For the text-containing cell, return its midpoint in [X, Y] coordinate format. 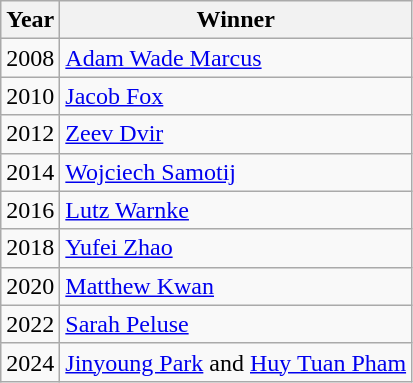
2022 [30, 324]
2012 [30, 134]
2024 [30, 362]
Zeev Dvir [236, 134]
Jinyoung Park and Huy Tuan Pham [236, 362]
2018 [30, 248]
2020 [30, 286]
Year [30, 20]
Yufei Zhao [236, 248]
Sarah Peluse [236, 324]
Lutz Warnke [236, 210]
2010 [30, 96]
2014 [30, 172]
Matthew Kwan [236, 286]
Wojciech Samotij [236, 172]
2016 [30, 210]
Jacob Fox [236, 96]
Adam Wade Marcus [236, 58]
2008 [30, 58]
Winner [236, 20]
